From the cell containing the given text, extract its center point as [X, Y] coordinate. 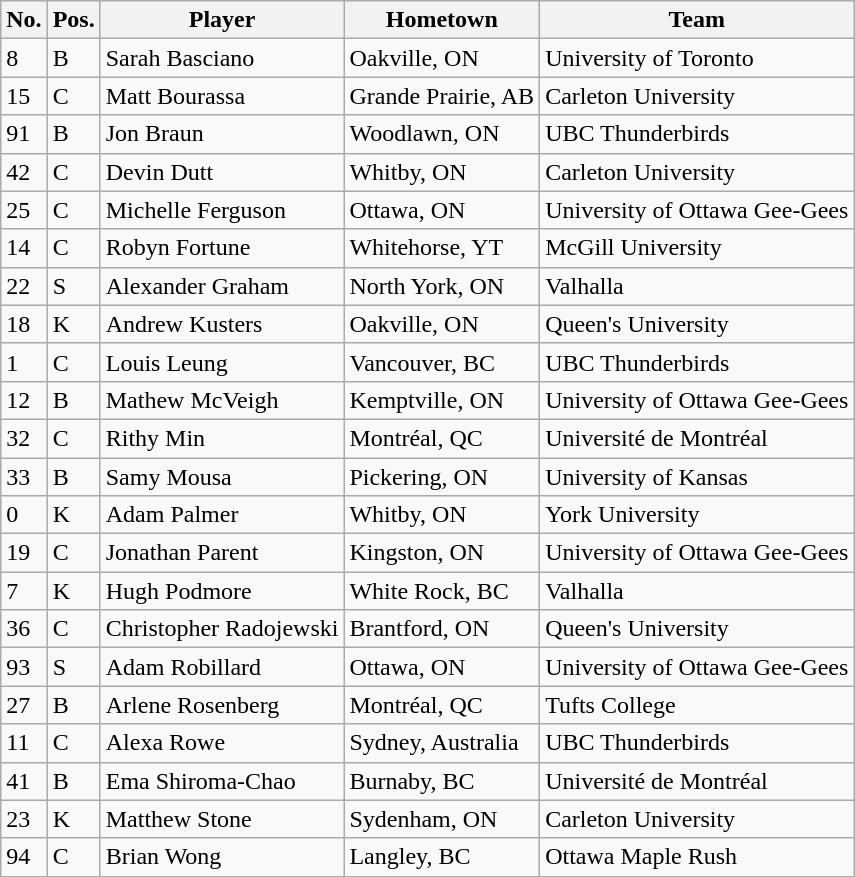
Grande Prairie, AB [442, 96]
Brian Wong [222, 857]
93 [24, 667]
Mathew McVeigh [222, 400]
Pickering, ON [442, 477]
42 [24, 172]
Alexander Graham [222, 286]
Kemptville, ON [442, 400]
Samy Mousa [222, 477]
Alexa Rowe [222, 743]
1 [24, 362]
11 [24, 743]
15 [24, 96]
Woodlawn, ON [442, 134]
University of Toronto [697, 58]
19 [24, 553]
Matt Bourassa [222, 96]
Vancouver, BC [442, 362]
36 [24, 629]
Sydney, Australia [442, 743]
8 [24, 58]
Sydenham, ON [442, 819]
Player [222, 20]
Jon Braun [222, 134]
27 [24, 705]
Sarah Basciano [222, 58]
Adam Palmer [222, 515]
22 [24, 286]
York University [697, 515]
33 [24, 477]
0 [24, 515]
Hugh Podmore [222, 591]
25 [24, 210]
Ema Shiroma-Chao [222, 781]
Devin Dutt [222, 172]
Whitehorse, YT [442, 248]
Team [697, 20]
McGill University [697, 248]
Michelle Ferguson [222, 210]
Pos. [74, 20]
23 [24, 819]
Hometown [442, 20]
Ottawa Maple Rush [697, 857]
41 [24, 781]
Arlene Rosenberg [222, 705]
White Rock, BC [442, 591]
14 [24, 248]
32 [24, 438]
Jonathan Parent [222, 553]
University of Kansas [697, 477]
Burnaby, BC [442, 781]
Tufts College [697, 705]
Kingston, ON [442, 553]
7 [24, 591]
Christopher Radojewski [222, 629]
Brantford, ON [442, 629]
Adam Robillard [222, 667]
Langley, BC [442, 857]
91 [24, 134]
Andrew Kusters [222, 324]
94 [24, 857]
18 [24, 324]
12 [24, 400]
No. [24, 20]
North York, ON [442, 286]
Rithy Min [222, 438]
Louis Leung [222, 362]
Matthew Stone [222, 819]
Robyn Fortune [222, 248]
